Detect which cell encompasses the target text, then output its [x, y] center coordinate. 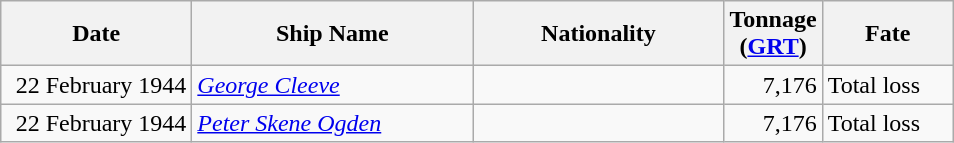
Peter Skene Ogden [332, 123]
Date [96, 34]
Fate [888, 34]
Nationality [598, 34]
Ship Name [332, 34]
George Cleeve [332, 85]
Tonnage(GRT) [773, 34]
